For the text-containing cell, return its midpoint in [x, y] coordinate format. 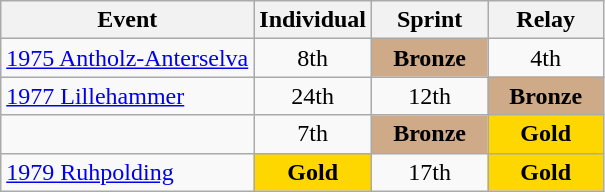
1977 Lillehammer [128, 96]
1979 Ruhpolding [128, 172]
4th [546, 58]
7th [313, 134]
24th [313, 96]
17th [430, 172]
Event [128, 20]
Individual [313, 20]
12th [430, 96]
Relay [546, 20]
8th [313, 58]
1975 Antholz-Anterselva [128, 58]
Sprint [430, 20]
